Return the [x, y] coordinate for the center point of the cell that contains the specified text.  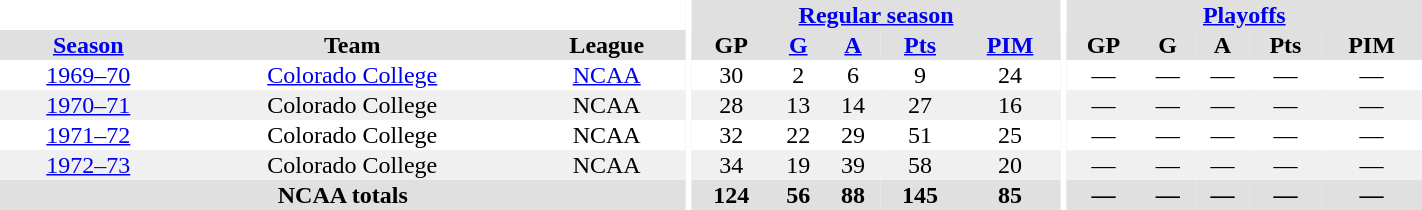
League [607, 45]
56 [798, 195]
Season [88, 45]
29 [854, 135]
58 [920, 165]
9 [920, 75]
1971–72 [88, 135]
28 [732, 105]
85 [1010, 195]
51 [920, 135]
1972–73 [88, 165]
13 [798, 105]
34 [732, 165]
NCAA totals [343, 195]
19 [798, 165]
Regular season [876, 15]
39 [854, 165]
1969–70 [88, 75]
22 [798, 135]
20 [1010, 165]
6 [854, 75]
16 [1010, 105]
14 [854, 105]
32 [732, 135]
88 [854, 195]
124 [732, 195]
30 [732, 75]
Team [352, 45]
Playoffs [1244, 15]
2 [798, 75]
24 [1010, 75]
1970–71 [88, 105]
145 [920, 195]
25 [1010, 135]
27 [920, 105]
